From the cell containing the given text, extract its center point as (x, y) coordinate. 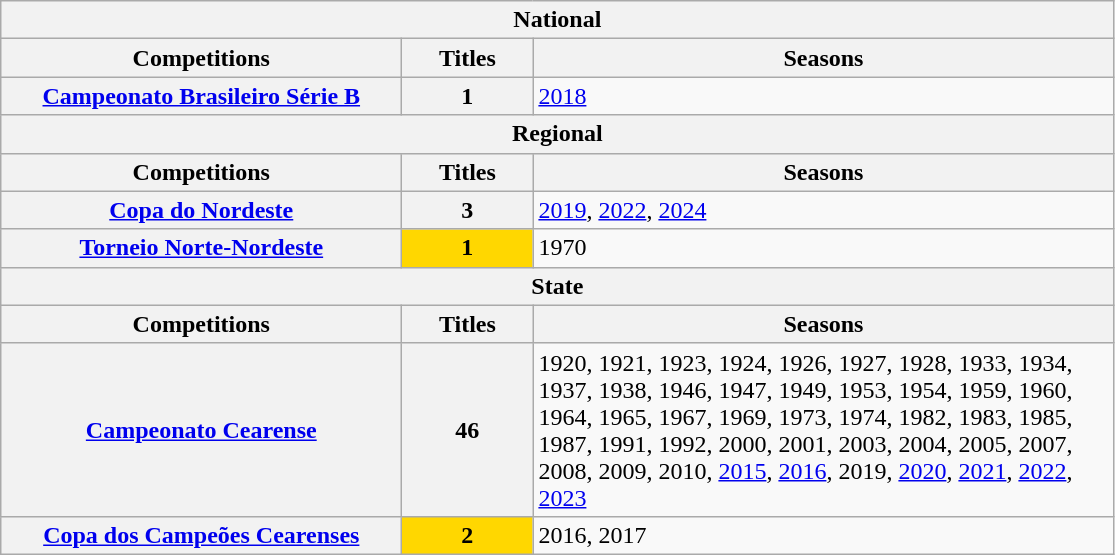
2 (468, 535)
Torneio Norte-Nordeste (202, 248)
Regional (558, 134)
Campeonato Cearense (202, 430)
46 (468, 430)
State (558, 286)
3 (468, 210)
2018 (824, 96)
Copa dos Campeões Cearenses (202, 535)
2019, 2022, 2024 (824, 210)
Copa do Nordeste (202, 210)
1970 (824, 248)
2016, 2017 (824, 535)
Campeonato Brasileiro Série B (202, 96)
National (558, 20)
